For the text-containing cell, return its midpoint in [x, y] coordinate format. 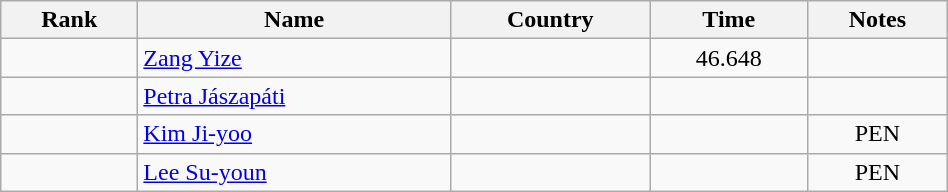
Rank [70, 20]
Kim Ji-yoo [294, 134]
Petra Jászapáti [294, 96]
Notes [877, 20]
Time [728, 20]
Country [550, 20]
46.648 [728, 58]
Name [294, 20]
Zang Yize [294, 58]
Lee Su-youn [294, 172]
